Extract the [x, y] coordinate from the center of the cell holding the provided text.  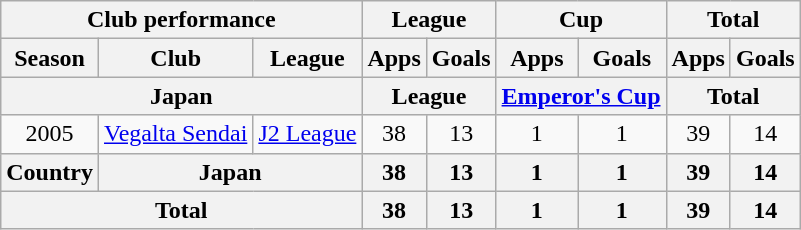
J2 League [308, 134]
2005 [50, 134]
Season [50, 58]
Club [175, 58]
Vegalta Sendai [175, 134]
Country [50, 172]
Emperor's Cup [581, 96]
Cup [581, 20]
Club performance [182, 20]
